Return [x, y] of the center of cell containing provided text 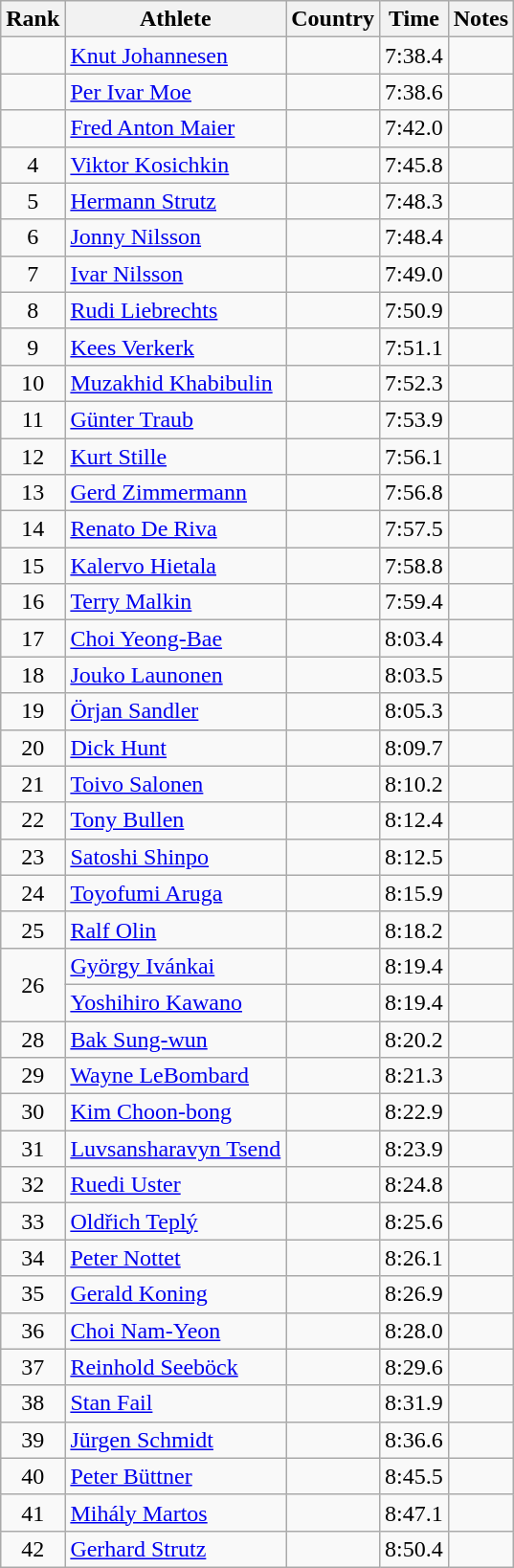
7:38.4 [413, 56]
8:29.6 [413, 1367]
34 [33, 1258]
19 [33, 711]
Choi Nam-Yeon [176, 1331]
Wayne LeBombard [176, 1076]
24 [33, 893]
7:45.8 [413, 165]
7:56.1 [413, 457]
Peter Nottet [176, 1258]
40 [33, 1476]
8:20.2 [413, 1039]
Toivo Salonen [176, 784]
8 [33, 310]
41 [33, 1512]
28 [33, 1039]
Choi Yeong-Bae [176, 638]
8:50.4 [413, 1549]
13 [33, 493]
8:25.6 [413, 1221]
20 [33, 748]
42 [33, 1549]
Gerhard Strutz [176, 1549]
26 [33, 984]
35 [33, 1294]
8:36.6 [413, 1440]
Gerd Zimmermann [176, 493]
38 [33, 1403]
Mihály Martos [176, 1512]
7:56.8 [413, 493]
11 [33, 419]
8:24.8 [413, 1185]
8:21.3 [413, 1076]
Rank [33, 19]
Gerald Koning [176, 1294]
Reinhold Seeböck [176, 1367]
Stan Fail [176, 1403]
Jürgen Schmidt [176, 1440]
8:23.9 [413, 1149]
György Ivánkai [176, 966]
8:05.3 [413, 711]
4 [33, 165]
30 [33, 1112]
8:31.9 [413, 1403]
33 [33, 1221]
25 [33, 930]
17 [33, 638]
Notes [480, 19]
22 [33, 820]
Jonny Nilsson [176, 237]
Ralf Olin [176, 930]
Peter Büttner [176, 1476]
6 [33, 237]
31 [33, 1149]
8:22.9 [413, 1112]
Athlete [176, 19]
7:48.4 [413, 237]
16 [33, 602]
7:52.3 [413, 383]
Knut Johannesen [176, 56]
8:45.5 [413, 1476]
Rudi Liebrechts [176, 310]
32 [33, 1185]
8:26.1 [413, 1258]
5 [33, 201]
8:09.7 [413, 748]
8:10.2 [413, 784]
Günter Traub [176, 419]
7:42.0 [413, 128]
14 [33, 529]
Country [333, 19]
Muzakhid Khabibulin [176, 383]
39 [33, 1440]
29 [33, 1076]
Luvsansharavyn Tsend [176, 1149]
Kees Verkerk [176, 347]
8:12.4 [413, 820]
Ruedi Uster [176, 1185]
8:15.9 [413, 893]
7:59.4 [413, 602]
7:50.9 [413, 310]
Örjan Sandler [176, 711]
10 [33, 383]
Tony Bullen [176, 820]
7:48.3 [413, 201]
23 [33, 857]
Yoshihiro Kawano [176, 1002]
Jouko Launonen [176, 675]
Satoshi Shinpo [176, 857]
7:57.5 [413, 529]
9 [33, 347]
7:38.6 [413, 92]
Kim Choon-bong [176, 1112]
Ivar Nilsson [176, 274]
8:28.0 [413, 1331]
37 [33, 1367]
Per Ivar Moe [176, 92]
21 [33, 784]
8:03.4 [413, 638]
7:51.1 [413, 347]
7:53.9 [413, 419]
8:12.5 [413, 857]
Dick Hunt [176, 748]
Kurt Stille [176, 457]
15 [33, 566]
Bak Sung-wun [176, 1039]
7:49.0 [413, 274]
18 [33, 675]
Viktor Kosichkin [176, 165]
Terry Malkin [176, 602]
Hermann Strutz [176, 201]
Toyofumi Aruga [176, 893]
8:26.9 [413, 1294]
Fred Anton Maier [176, 128]
12 [33, 457]
8:03.5 [413, 675]
Time [413, 19]
7 [33, 274]
36 [33, 1331]
7:58.8 [413, 566]
Renato De Riva [176, 529]
8:47.1 [413, 1512]
Oldřich Teplý [176, 1221]
8:18.2 [413, 930]
Kalervo Hietala [176, 566]
